Pinpoint the cell where the given text exists, returning its (X, Y) midpoint coordinate. 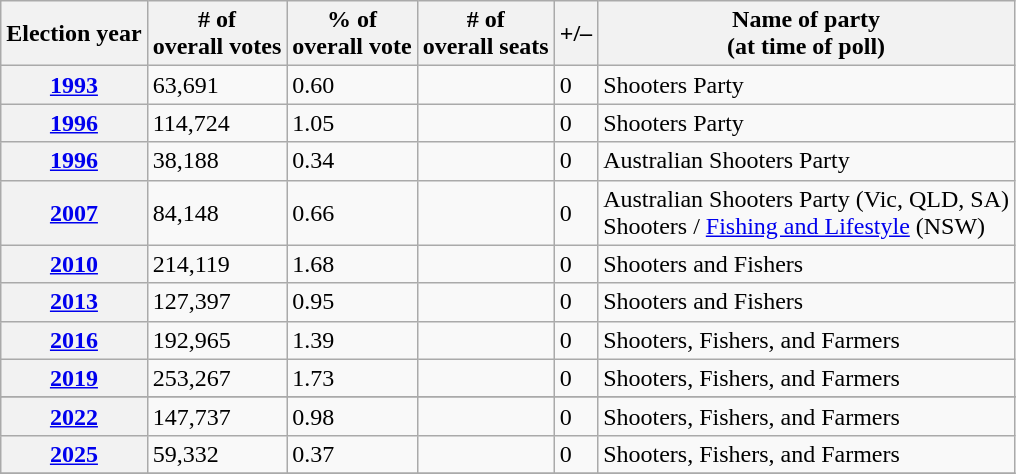
2007 (74, 212)
Australian Shooters Party (Vic, QLD, SA) Shooters / Fishing and Lifestyle (NSW) (806, 212)
1993 (74, 85)
0.66 (352, 212)
1.39 (352, 340)
2016 (74, 340)
2025 (74, 454)
# ofoverall votes (217, 34)
% ofoverall vote (352, 34)
0.95 (352, 302)
127,397 (217, 302)
+/– (576, 34)
1.05 (352, 123)
0.37 (352, 454)
147,737 (217, 416)
84,148 (217, 212)
2022 (74, 416)
214,119 (217, 264)
Australian Shooters Party (806, 161)
38,188 (217, 161)
114,724 (217, 123)
59,332 (217, 454)
1.68 (352, 264)
# ofoverall seats (486, 34)
0.34 (352, 161)
Election year (74, 34)
2013 (74, 302)
63,691 (217, 85)
192,965 (217, 340)
1.73 (352, 378)
0.60 (352, 85)
2010 (74, 264)
0.98 (352, 416)
253,267 (217, 378)
Name of party (at time of poll) (806, 34)
2019 (74, 378)
